Provide the (X, Y) coordinate of the cell's center where the given text is located.  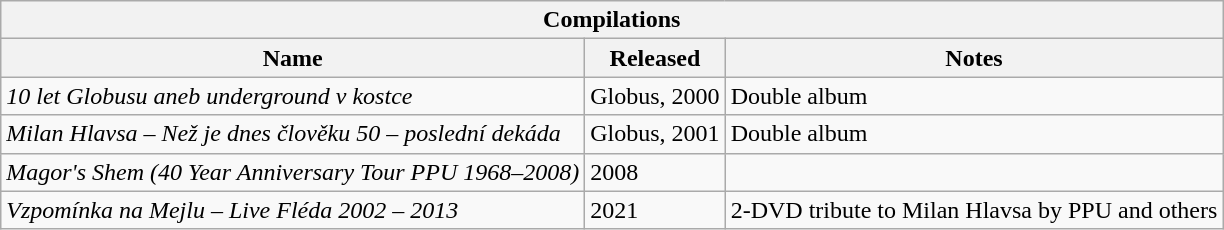
2-DVD tribute to Milan Hlavsa by PPU and others (974, 210)
2021 (655, 210)
Globus, 2000 (655, 96)
Milan Hlavsa – Než je dnes člověku 50 – poslední dekáda (293, 134)
Globus, 2001 (655, 134)
Released (655, 58)
Vzpomínka na Mejlu – Live Fléda 2002 – 2013 (293, 210)
Notes (974, 58)
Name (293, 58)
Compilations (612, 20)
Magor's Shem (40 Year Anniversary Tour PPU 1968–2008) (293, 172)
10 let Globusu aneb underground v kostce (293, 96)
2008 (655, 172)
